Capture the cell that displays the provided text and extract its (x, y) central coordinate. 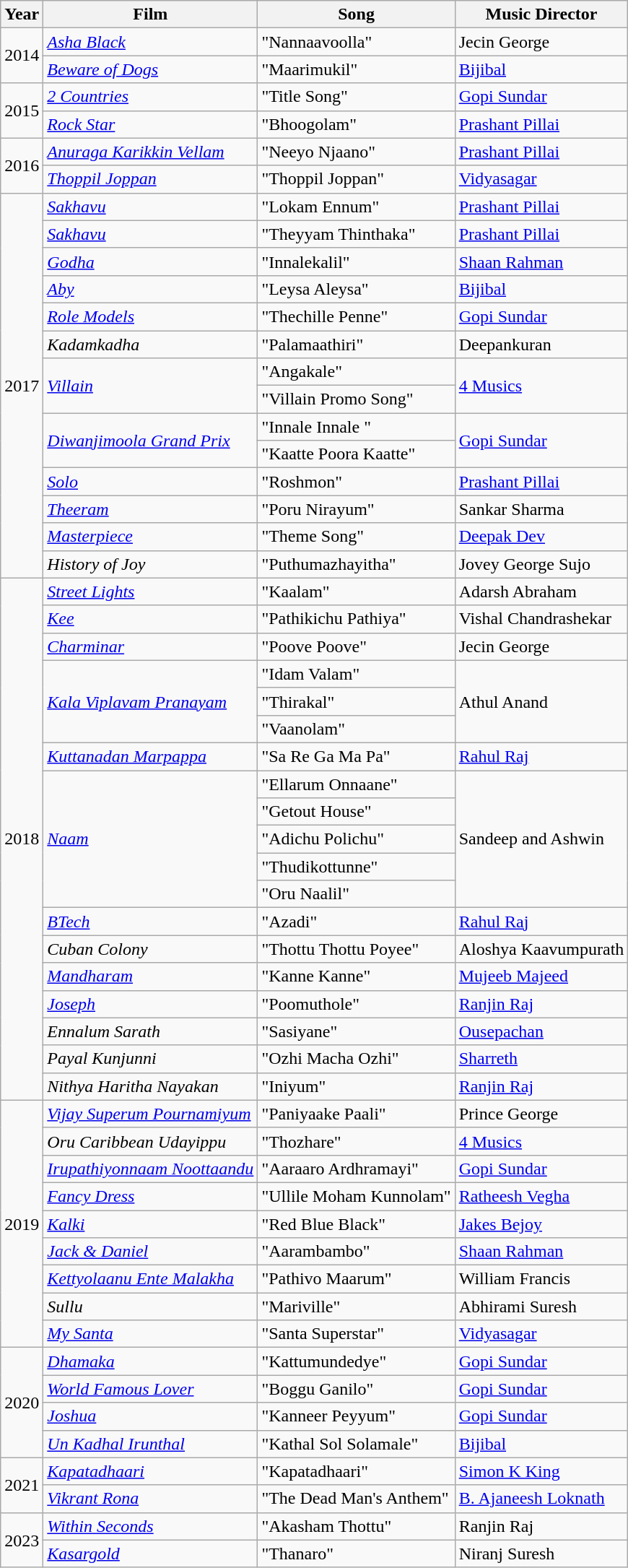
Nithya Haritha Nayakan (150, 1086)
"Poomuthole" (357, 1004)
2016 (22, 165)
Kettyolaanu Ente Malakha (150, 1279)
Song (357, 14)
Cuban Colony (150, 949)
Year (22, 14)
B. Ajaneesh Loknath (541, 1499)
Kapatadhaari (150, 1471)
Irupathiyonnaam Noottaandu (150, 1169)
"Thirakal" (357, 701)
"Theme Song" (357, 537)
"Pathikichu Pathiya" (357, 619)
"Sasiyane" (357, 1031)
"Theyyam Thinthaka" (357, 234)
Simon K King (541, 1471)
"Thechille Penne" (357, 316)
Ennalum Sarath (150, 1031)
Aloshya Kaavumpurath (541, 949)
Sharreth (541, 1059)
"Idam Valam" (357, 674)
"Title Song" (357, 97)
Dhamaka (150, 1361)
Anuraga Karikkin Vellam (150, 152)
Solo (150, 482)
"Thudikottunne" (357, 867)
"Thanaro" (357, 1554)
"Getout House" (357, 812)
Athul Anand (541, 701)
Vijay Superum Pournamiyum (150, 1114)
Jakes Bejoy (541, 1224)
2019 (22, 1223)
2023 (22, 1540)
Rock Star (150, 124)
"Kaatte Poora Kaatte" (357, 454)
Kee (150, 619)
"Innalekalil" (357, 261)
"Paniyaake Paali" (357, 1114)
Kuttanadan Marpappa (150, 756)
"Kapatadhaari" (357, 1471)
Deepak Dev (541, 537)
"The Dead Man's Anthem" (357, 1499)
Sullu (150, 1307)
"Ullile Moham Kunnolam" (357, 1196)
"Villain Promo Song" (357, 399)
"Bhoogolam" (357, 124)
Adarsh Abraham (541, 592)
"Kattumundedye" (357, 1361)
Theeram (150, 509)
Vishal Chandrashekar (541, 619)
"Kanneer Peyyum" (357, 1416)
"Angakale" (357, 372)
Music Director (541, 14)
William Francis (541, 1279)
Joseph (150, 1004)
Deepankuran (541, 345)
Jack & Daniel (150, 1252)
Ousepachan (541, 1031)
"Ozhi Macha Ozhi" (357, 1059)
Street Lights (150, 592)
"Innale Innale " (357, 427)
2017 (22, 386)
"Aarambambo" (357, 1252)
"Iniyum" (357, 1086)
Mandharam (150, 976)
"Adichu Polichu" (357, 839)
Oru Caribbean Udayippu (150, 1141)
My Santa (150, 1334)
"Boggu Ganilo" (357, 1389)
"Sa Re Ga Ma Pa" (357, 756)
"Akasham Thottu" (357, 1526)
2 Countries (150, 97)
Kalki (150, 1224)
"Oru Naalil" (357, 894)
Beware of Dogs (150, 69)
Diwanjimoola Grand Prix (150, 441)
"Poru Nirayum" (357, 509)
Jovey George Sujo (541, 564)
Charminar (150, 646)
"Azadi" (357, 922)
2021 (22, 1485)
"Kanne Kanne" (357, 976)
World Famous Lover (150, 1389)
"Neeyo Njaano" (357, 152)
Sankar Sharma (541, 509)
Joshua (150, 1416)
Sandeep and Ashwin (541, 839)
Kala Viplavam Pranayam (150, 701)
Asha Black (150, 42)
Abhirami Suresh (541, 1307)
"Leysa Aleysa" (357, 289)
Kadamkadha (150, 345)
Naam (150, 839)
"Puthumazhayitha" (357, 564)
"Roshmon" (357, 482)
"Santa Superstar" (357, 1334)
Aby (150, 289)
BTech (150, 922)
"Pathivo Maarum" (357, 1279)
"Mariville" (357, 1307)
2014 (22, 56)
"Aaraaro Ardhramayi" (357, 1169)
"Thoppil Joppan" (357, 179)
Niranj Suresh (541, 1554)
2020 (22, 1403)
"Ellarum Onnaane" (357, 784)
"Maarimukil" (357, 69)
Role Models (150, 316)
Kasargold (150, 1554)
Within Seconds (150, 1526)
Ratheesh Vegha (541, 1196)
Mujeeb Majeed (541, 976)
Thoppil Joppan (150, 179)
Payal Kunjunni (150, 1059)
"Kaalam" (357, 592)
2018 (22, 839)
2015 (22, 111)
"Nannaavoolla" (357, 42)
Godha (150, 261)
Prince George (541, 1114)
Vikrant Rona (150, 1499)
"Red Blue Black" (357, 1224)
"Palamaathiri" (357, 345)
Villain (150, 386)
Masterpiece (150, 537)
"Poove Poove" (357, 646)
Un Kadhal Irunthal (150, 1444)
"Thozhare" (357, 1141)
Fancy Dress (150, 1196)
Film (150, 14)
"Lokam Ennum" (357, 207)
"Kathal Sol Solamale" (357, 1444)
History of Joy (150, 564)
"Thottu Thottu Poyee" (357, 949)
"Vaanolam" (357, 729)
